Find where the given text appears and provide that cell's center as (x, y) coordinate. 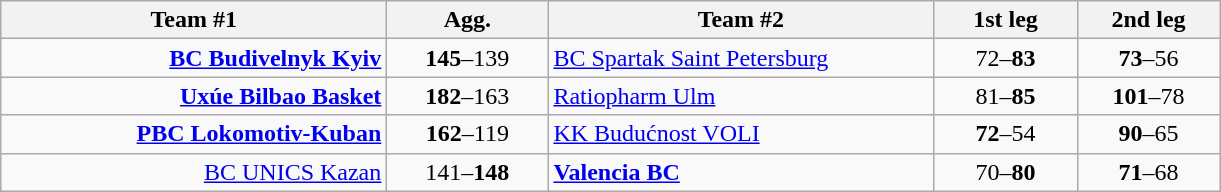
70–80 (1006, 172)
141–148 (468, 172)
182–163 (468, 96)
81–85 (1006, 96)
KK Budućnost VOLI (741, 134)
145–139 (468, 58)
BC Budivelnyk Kyiv (194, 58)
Team #1 (194, 20)
73–56 (1148, 58)
1st leg (1006, 20)
BC UNICS Kazan (194, 172)
PBC Lokomotiv-Kuban (194, 134)
71–68 (1148, 172)
2nd leg (1148, 20)
Uxúe Bilbao Basket (194, 96)
Team #2 (741, 20)
Valencia BC (741, 172)
162–119 (468, 134)
72–54 (1006, 134)
72–83 (1006, 58)
BC Spartak Saint Petersburg (741, 58)
Agg. (468, 20)
101–78 (1148, 96)
Ratiopharm Ulm (741, 96)
90–65 (1148, 134)
